Provide the (X, Y) coordinate of the cell's center where the given text is located.  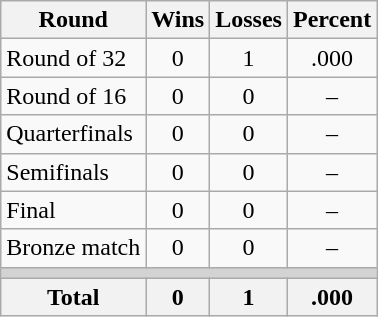
Round of 16 (74, 96)
Wins (178, 20)
Losses (249, 20)
Final (74, 210)
Round (74, 20)
Quarterfinals (74, 134)
Total (74, 297)
Semifinals (74, 172)
Bronze match (74, 248)
Percent (332, 20)
Round of 32 (74, 58)
